From the cell containing the given text, extract its center point as (X, Y) coordinate. 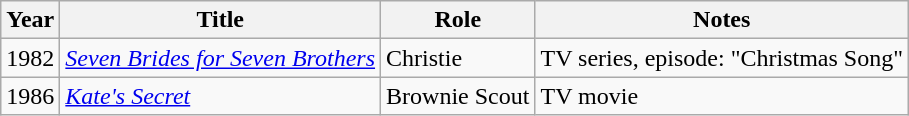
Seven Brides for Seven Brothers (220, 58)
Christie (458, 58)
Brownie Scout (458, 96)
Kate's Secret (220, 96)
1982 (30, 58)
Year (30, 20)
Title (220, 20)
Role (458, 20)
1986 (30, 96)
TV series, episode: "Christmas Song" (722, 58)
TV movie (722, 96)
Notes (722, 20)
